Find where the given text appears and provide that cell's center as [x, y] coordinate. 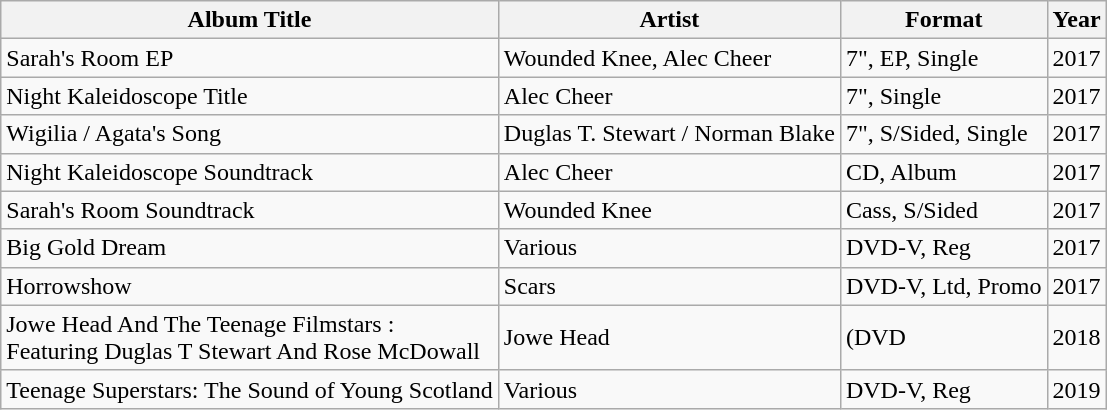
Duglas T. Stewart / Norman Blake [669, 134]
Wounded Knee, Alec Cheer [669, 58]
Jowe Head And The Teenage Filmstars :Featuring Duglas T Stewart And Rose McDowall [250, 338]
Format [944, 20]
Jowe Head [669, 338]
Sarah's Room EP [250, 58]
(DVD [944, 338]
CD, Album [944, 172]
7", EP, Single [944, 58]
2019 [1076, 389]
Year [1076, 20]
Big Gold Dream [250, 248]
Horrowshow [250, 286]
7", S/Sided, Single [944, 134]
Sarah's Room Soundtrack [250, 210]
Wigilia / Agata's Song [250, 134]
DVD-V, Ltd, Promo [944, 286]
7", Single [944, 96]
Cass, S/Sided [944, 210]
Night Kaleidoscope Title [250, 96]
2018 [1076, 338]
Wounded Knee [669, 210]
Artist [669, 20]
Night Kaleidoscope Soundtrack [250, 172]
Scars [669, 286]
Teenage Superstars: The Sound of Young Scotland [250, 389]
Album Title [250, 20]
